From the cell containing the given text, extract its center point as (x, y) coordinate. 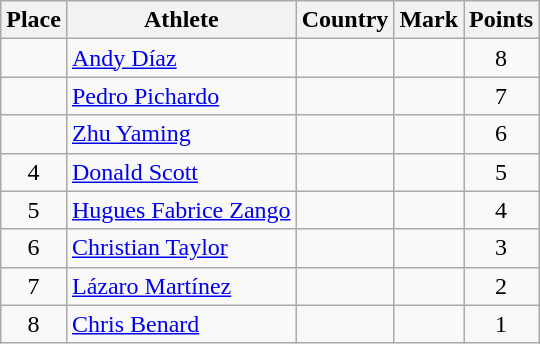
3 (502, 248)
Chris Benard (181, 324)
Points (502, 20)
Place (34, 20)
Zhu Yaming (181, 134)
Donald Scott (181, 172)
Lázaro Martínez (181, 286)
1 (502, 324)
Hugues Fabrice Zango (181, 210)
Mark (429, 20)
Athlete (181, 20)
Pedro Pichardo (181, 96)
Country (345, 20)
Andy Díaz (181, 58)
2 (502, 286)
Christian Taylor (181, 248)
